Detect which cell encompasses the target text, then output its [X, Y] center coordinate. 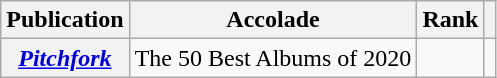
Publication [65, 20]
Accolade [273, 20]
Pitchfork [65, 58]
The 50 Best Albums of 2020 [273, 58]
Rank [450, 20]
